Identify which cell holds the provided text, then report its [X, Y] central coordinate. 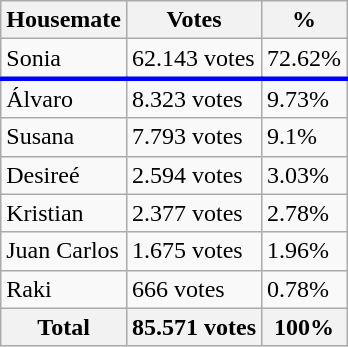
Raki [64, 289]
Total [64, 327]
% [304, 20]
Housemate [64, 20]
Kristian [64, 213]
666 votes [194, 289]
100% [304, 327]
9.1% [304, 137]
Sonia [64, 59]
Álvaro [64, 98]
Votes [194, 20]
85.571 votes [194, 327]
2.377 votes [194, 213]
0.78% [304, 289]
3.03% [304, 175]
72.62% [304, 59]
2.78% [304, 213]
Juan Carlos [64, 251]
1.96% [304, 251]
9.73% [304, 98]
8.323 votes [194, 98]
7.793 votes [194, 137]
2.594 votes [194, 175]
1.675 votes [194, 251]
Susana [64, 137]
62.143 votes [194, 59]
Desireé [64, 175]
